For the text-containing cell, return its midpoint in (x, y) coordinate format. 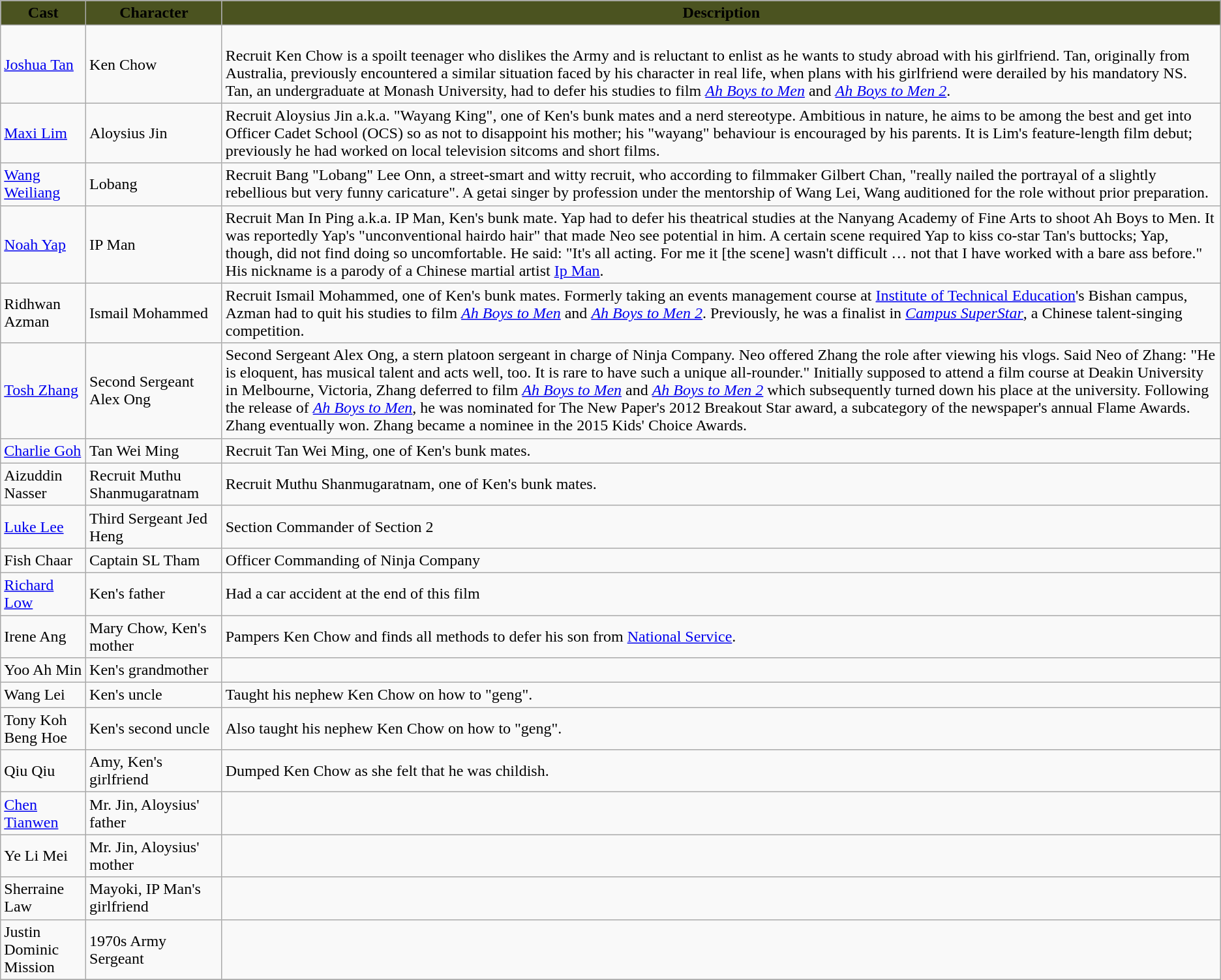
Mr. Jin, Aloysius' father (154, 814)
Section Commander of Section 2 (721, 527)
Ken's grandmother (154, 670)
Mr. Jin, Aloysius' mother (154, 855)
Recruit Muthu Shanmugaratnam (154, 484)
Justin Dominic Mission (43, 949)
Ye Li Mei (43, 855)
Third Sergeant Jed Heng (154, 527)
Ridhwan Azman (43, 313)
Pampers Ken Chow and finds all methods to defer his son from National Service. (721, 636)
Wang Weiliang (43, 184)
Lobang (154, 184)
Irene Ang (43, 636)
Richard Low (43, 593)
Had a car accident at the end of this film (721, 593)
IP Man (154, 244)
Ismail Mohammed (154, 313)
Wang Lei (43, 695)
Aizuddin Nasser (43, 484)
Cast (43, 13)
Officer Commanding of Ninja Company (721, 560)
Mayoki, IP Man's girlfriend (154, 898)
Ken's father (154, 593)
Dumped Ken Chow as she felt that he was childish. (721, 771)
Mary Chow, Ken's mother (154, 636)
Taught his nephew Ken Chow on how to "geng". (721, 695)
Joshua Tan (43, 64)
Luke Lee (43, 527)
Ken's second uncle (154, 729)
Tosh Zhang (43, 391)
Aloysius Jin (154, 133)
Tony Koh Beng Hoe (43, 729)
Chen Tianwen (43, 814)
Ken's uncle (154, 695)
Qiu Qiu (43, 771)
Also taught his nephew Ken Chow on how to "geng". (721, 729)
Ken Chow (154, 64)
Recruit Muthu Shanmugaratnam, one of Ken's bunk mates. (721, 484)
Recruit Tan Wei Ming, one of Ken's bunk mates. (721, 451)
Captain SL Tham (154, 560)
1970s Army Sergeant (154, 949)
Character (154, 13)
Charlie Goh (43, 451)
Fish Chaar (43, 560)
Amy, Ken's girlfriend (154, 771)
Description (721, 13)
Yoo Ah Min (43, 670)
Noah Yap (43, 244)
Maxi Lim (43, 133)
Sherraine Law (43, 898)
Second Sergeant Alex Ong (154, 391)
Tan Wei Ming (154, 451)
